Determine the (x, y) coordinate at the center of the cell enclosing the given text.  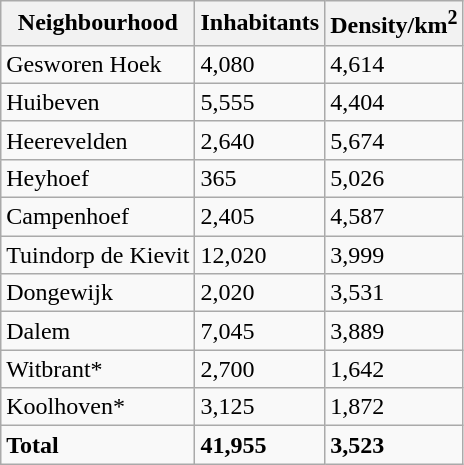
Heerevelden (98, 140)
2,640 (260, 140)
Heyhoef (98, 178)
Total (98, 445)
4,614 (394, 64)
Campenhoef (98, 217)
41,955 (260, 445)
1,642 (394, 369)
365 (260, 178)
5,674 (394, 140)
Density/km2 (394, 24)
5,555 (260, 102)
Witbrant* (98, 369)
3,125 (260, 407)
3,889 (394, 331)
4,404 (394, 102)
2,020 (260, 293)
Neighbourhood (98, 24)
3,999 (394, 255)
3,523 (394, 445)
2,405 (260, 217)
7,045 (260, 331)
Gesworen Hoek (98, 64)
5,026 (394, 178)
4,587 (394, 217)
Dalem (98, 331)
3,531 (394, 293)
Huibeven (98, 102)
Koolhoven* (98, 407)
4,080 (260, 64)
2,700 (260, 369)
12,020 (260, 255)
1,872 (394, 407)
Inhabitants (260, 24)
Tuindorp de Kievit (98, 255)
Dongewijk (98, 293)
